From the cell containing the given text, extract its center point as (X, Y) coordinate. 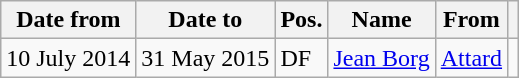
Attard (471, 58)
From (471, 20)
Date from (68, 20)
Pos. (302, 20)
Date to (206, 20)
10 July 2014 (68, 58)
Jean Borg (382, 58)
Name (382, 20)
31 May 2015 (206, 58)
DF (302, 58)
